Return the (X, Y) coordinate for the center point of the cell that contains the specified text.  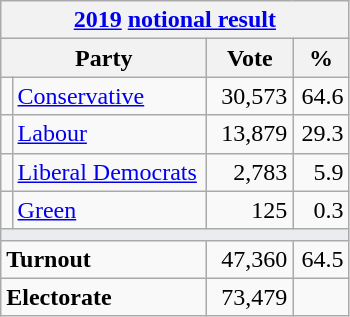
Labour (110, 134)
64.5 (321, 259)
Party (104, 58)
Liberal Democrats (110, 172)
2019 notional result (175, 20)
% (321, 58)
13,879 (250, 134)
125 (250, 210)
73,479 (250, 297)
29.3 (321, 134)
47,360 (250, 259)
Vote (250, 58)
64.6 (321, 96)
Green (110, 210)
2,783 (250, 172)
Electorate (104, 297)
Conservative (110, 96)
5.9 (321, 172)
0.3 (321, 210)
Turnout (104, 259)
30,573 (250, 96)
